Identify which cell holds the provided text, then report its (X, Y) central coordinate. 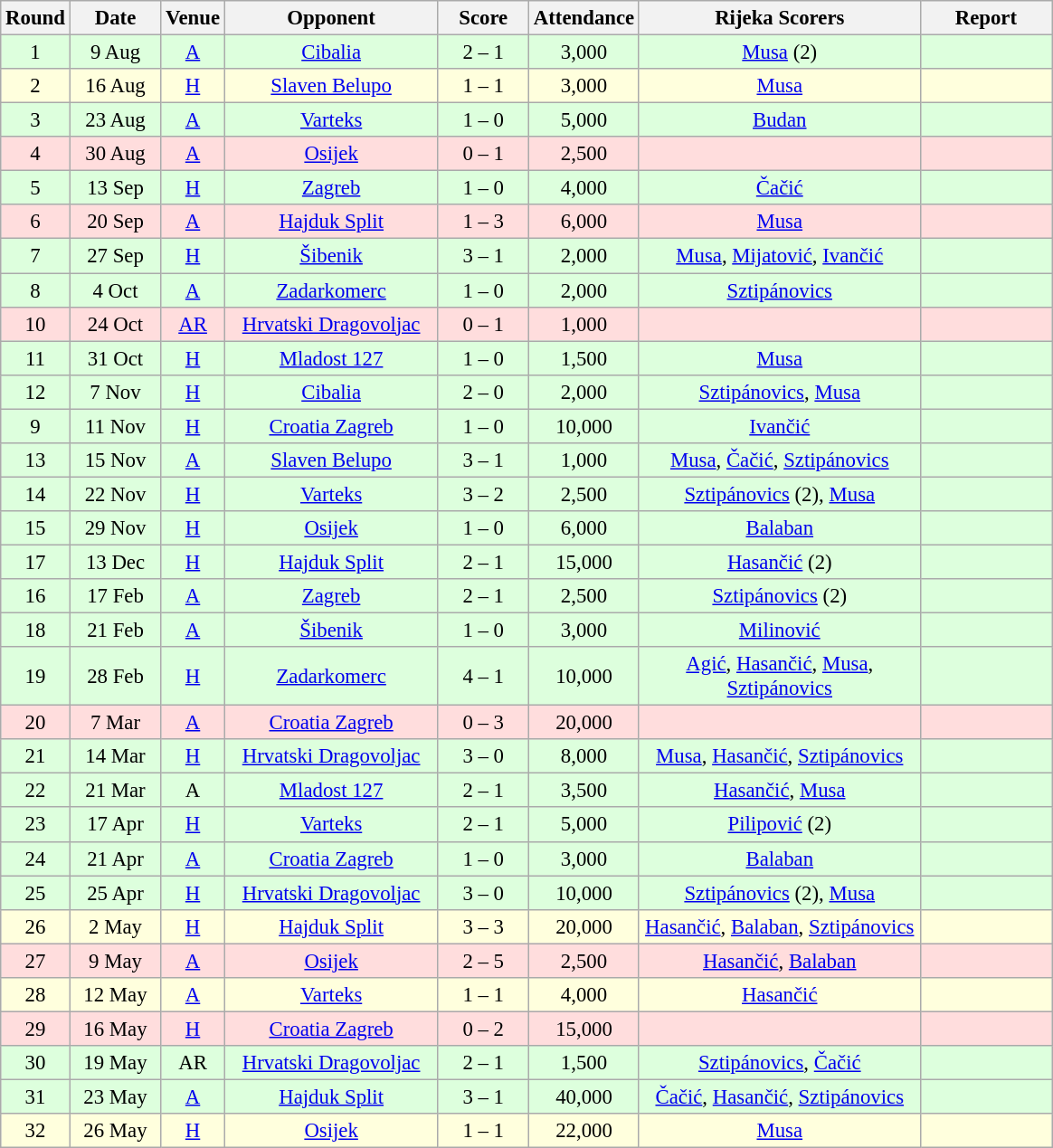
21 Mar (116, 791)
23 May (116, 1096)
18 (35, 631)
Sztipánovics, Musa (780, 392)
32 (35, 1131)
Report (986, 18)
3 (35, 120)
20 Sep (116, 222)
9 (35, 426)
22 (35, 791)
3 – 2 (483, 494)
23 (35, 825)
9 Aug (116, 52)
Hasančić, Musa (780, 791)
Čačić, Hasančić, Sztipánovics (780, 1096)
26 May (116, 1131)
12 May (116, 995)
23 Aug (116, 120)
Musa, Mijatović, Ivančić (780, 256)
13 (35, 460)
Sztipánovics, Čačić (780, 1063)
2 – 0 (483, 392)
Ivančić (780, 426)
22 Nov (116, 494)
24 (35, 859)
8 (35, 290)
11 Nov (116, 426)
25 (35, 893)
Musa, Čačić, Sztipánovics (780, 460)
13 Dec (116, 562)
15 Nov (116, 460)
20 (35, 723)
31 (35, 1096)
16 (35, 596)
4 – 1 (483, 677)
19 (35, 677)
17 (35, 562)
16 Aug (116, 86)
29 Nov (116, 528)
7 (35, 256)
Sztipánovics (2) (780, 596)
5 (35, 188)
6 (35, 222)
4 Oct (116, 290)
27 Sep (116, 256)
28 (35, 995)
Hasančić, Balaban, Sztipánovics (780, 926)
Sztipánovics (780, 290)
Agić, Hasančić, Musa, Sztipánovics (780, 677)
30 (35, 1063)
Milinović (780, 631)
Hasančić, Balaban (780, 961)
1 (35, 52)
7 Mar (116, 723)
0 – 2 (483, 1029)
14 Mar (116, 756)
21 (35, 756)
2 May (116, 926)
21 Apr (116, 859)
Hasančić (2) (780, 562)
15 (35, 528)
3,500 (584, 791)
Venue (194, 18)
11 (35, 358)
9 May (116, 961)
2 (35, 86)
19 May (116, 1063)
10 (35, 324)
7 Nov (116, 392)
22,000 (584, 1131)
8,000 (584, 756)
Budan (780, 120)
0 – 3 (483, 723)
Attendance (584, 18)
1 – 3 (483, 222)
27 (35, 961)
17 Feb (116, 596)
12 (35, 392)
14 (35, 494)
Opponent (331, 18)
30 Aug (116, 154)
24 Oct (116, 324)
Score (483, 18)
13 Sep (116, 188)
Musa, Hasančić, Sztipánovics (780, 756)
29 (35, 1029)
40,000 (584, 1096)
28 Feb (116, 677)
17 Apr (116, 825)
2 – 5 (483, 961)
25 Apr (116, 893)
21 Feb (116, 631)
Pilipović (2) (780, 825)
Čačić (780, 188)
31 Oct (116, 358)
Hasančić (780, 995)
16 May (116, 1029)
Round (35, 18)
3 – 3 (483, 926)
Musa (2) (780, 52)
4 (35, 154)
Rijeka Scorers (780, 18)
Date (116, 18)
26 (35, 926)
